Output the [X, Y] coordinate of the center of the cell containing the given text.  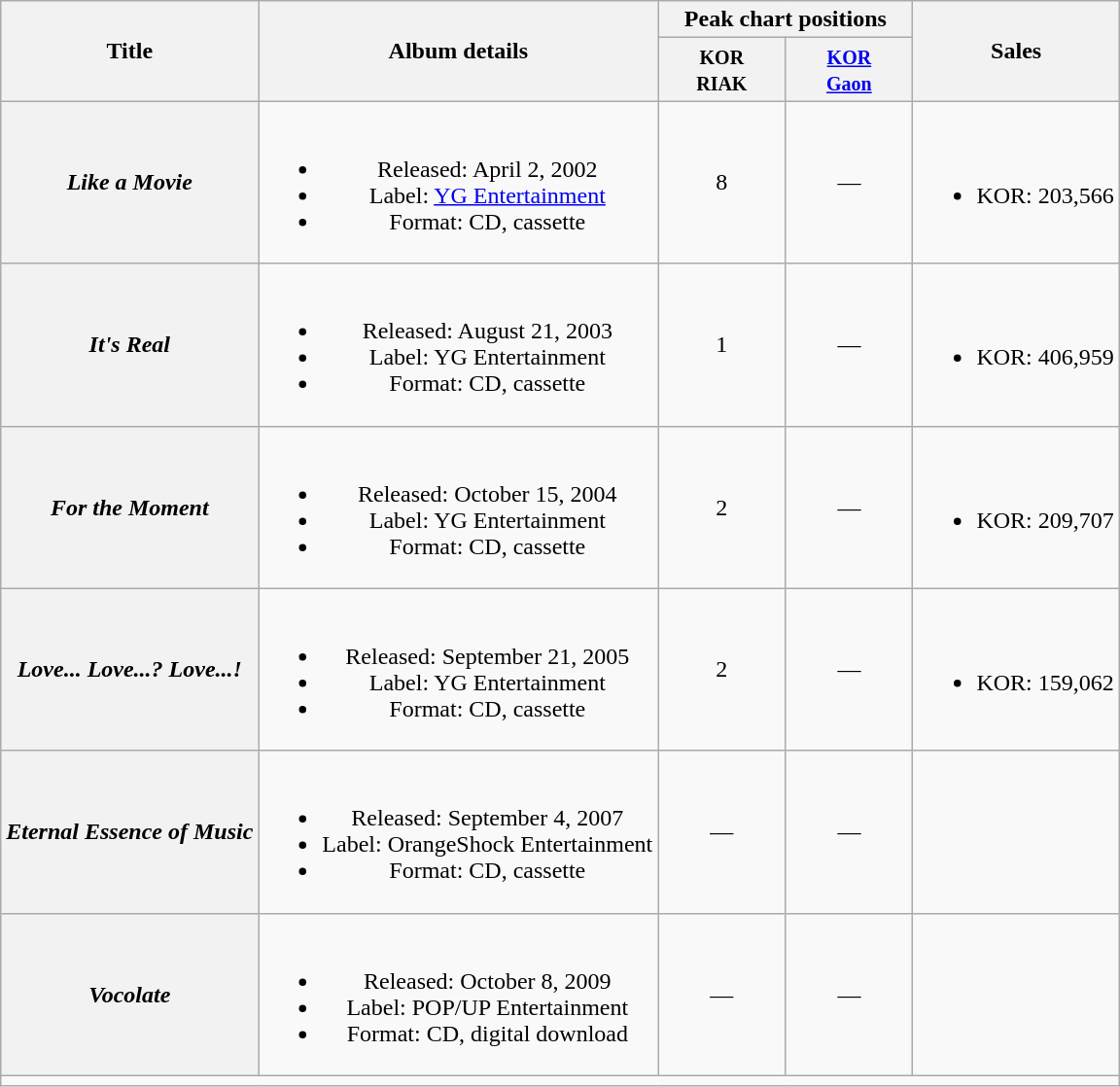
1 [721, 344]
Peak chart positions [786, 19]
Released: October 15, 2004Label: YG EntertainmentFormat: CD, cassette [459, 508]
Released: September 21, 2005Label: YG EntertainmentFormat: CD, cassette [459, 669]
Released: April 2, 2002Label: YG EntertainmentFormat: CD, cassette [459, 183]
Title [130, 51]
For the Moment [130, 508]
Love... Love...? Love...! [130, 669]
Like a Movie [130, 183]
Vocolate [130, 994]
KORRIAK [721, 70]
Released: September 4, 2007Label: OrangeShock EntertainmentFormat: CD, cassette [459, 832]
KOR: 209,707 [1016, 508]
8 [721, 183]
It's Real [130, 344]
Released: October 8, 2009Label: POP/UP EntertainmentFormat: CD, digital download [459, 994]
Sales [1016, 51]
Eternal Essence of Music [130, 832]
Released: August 21, 2003Label: YG EntertainmentFormat: CD, cassette [459, 344]
KOR: 203,566 [1016, 183]
KOR: 406,959 [1016, 344]
KORGaon [850, 70]
Album details [459, 51]
KOR: 159,062 [1016, 669]
